Return (x, y) of the center of cell containing provided text 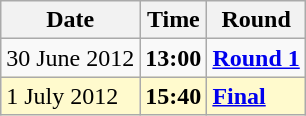
Final (256, 96)
13:00 (174, 58)
Time (174, 20)
15:40 (174, 96)
Round (256, 20)
30 June 2012 (70, 58)
Date (70, 20)
Round 1 (256, 58)
1 July 2012 (70, 96)
